Return the (x, y) coordinate for the center point of the cell that contains the specified text.  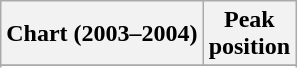
Chart (2003–2004) (102, 34)
Peakposition (249, 34)
